Identify which cell holds the provided text, then report its [x, y] central coordinate. 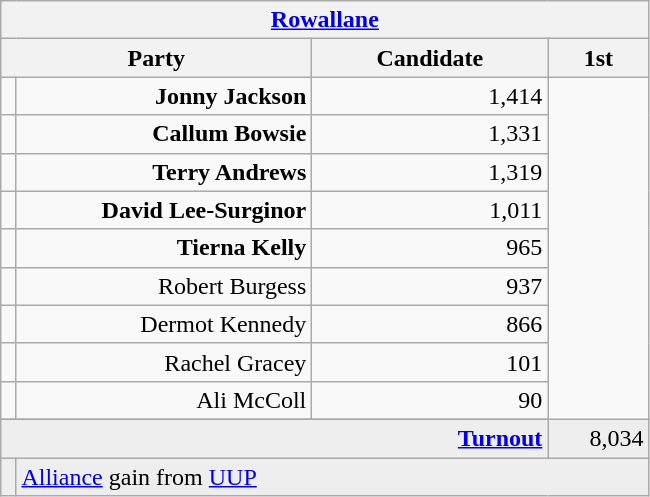
8,034 [598, 438]
1,331 [430, 134]
Dermot Kennedy [164, 324]
Turnout [274, 438]
937 [430, 286]
1,319 [430, 172]
1,011 [430, 210]
Callum Bowsie [164, 134]
Party [156, 58]
965 [430, 248]
Rachel Gracey [164, 362]
Alliance gain from UUP [332, 477]
Robert Burgess [164, 286]
1,414 [430, 96]
90 [430, 400]
Jonny Jackson [164, 96]
Terry Andrews [164, 172]
David Lee-Surginor [164, 210]
866 [430, 324]
Candidate [430, 58]
Ali McColl [164, 400]
Rowallane [325, 20]
101 [430, 362]
Tierna Kelly [164, 248]
1st [598, 58]
